Search for the cell housing the specified text and yield its [X, Y] center coordinate. 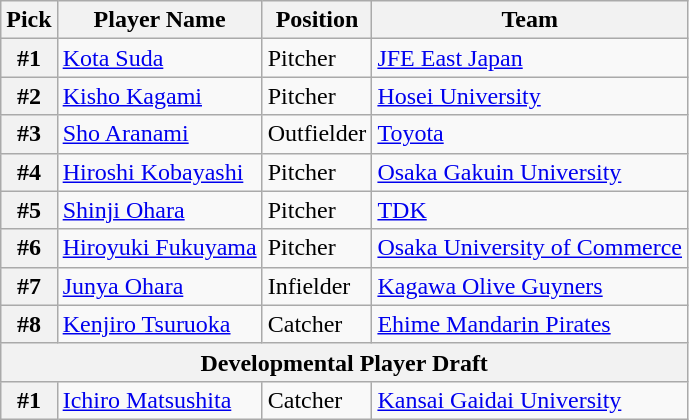
Hosei University [530, 96]
Infielder [317, 286]
JFE East Japan [530, 58]
Hiroyuki Fukuyama [160, 248]
TDK [530, 210]
#6 [29, 248]
Hiroshi Kobayashi [160, 172]
Ichiro Matsushita [160, 400]
Toyota [530, 134]
Outfielder [317, 134]
Sho Aranami [160, 134]
Pick [29, 20]
#4 [29, 172]
Osaka Gakuin University [530, 172]
Player Name [160, 20]
Position [317, 20]
Kisho Kagami [160, 96]
#2 [29, 96]
Ehime Mandarin Pirates [530, 324]
Junya Ohara [160, 286]
Kagawa Olive Guyners [530, 286]
Osaka University of Commerce [530, 248]
#8 [29, 324]
Developmental Player Draft [344, 362]
Kansai Gaidai University [530, 400]
Shinji Ohara [160, 210]
Kota Suda [160, 58]
Kenjiro Tsuruoka [160, 324]
Team [530, 20]
#5 [29, 210]
#3 [29, 134]
#7 [29, 286]
